Provide the [x, y] coordinate of the cell's center where the given text is located.  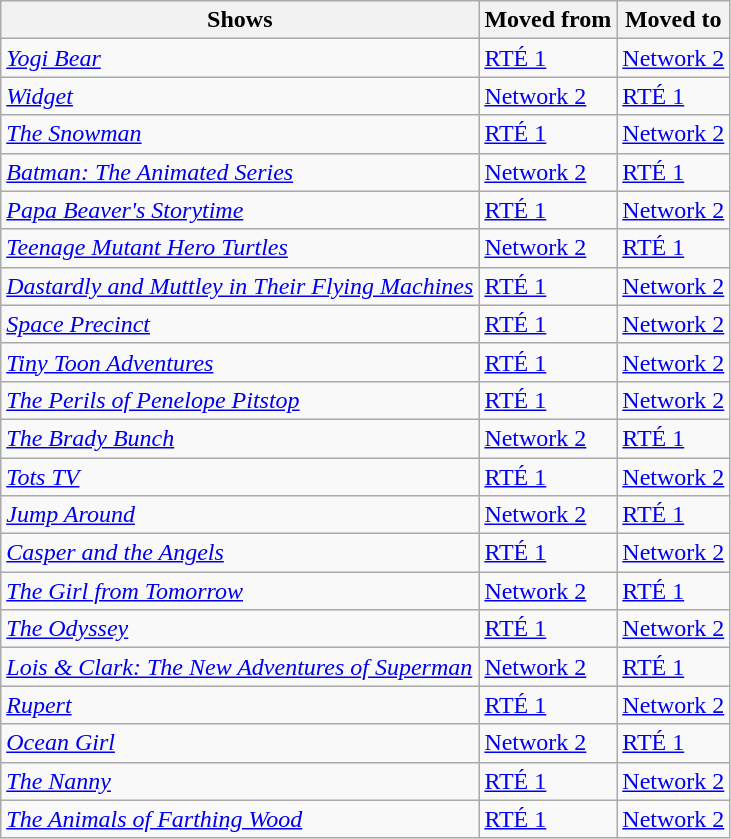
Shows [240, 20]
The Nanny [240, 781]
Widget [240, 96]
Yogi Bear [240, 58]
Moved from [548, 20]
The Perils of Penelope Pitstop [240, 400]
Papa Beaver's Storytime [240, 210]
Dastardly and Muttley in Their Flying Machines [240, 286]
Rupert [240, 705]
Moved to [674, 20]
Teenage Mutant Hero Turtles [240, 248]
The Snowman [240, 134]
Tots TV [240, 477]
The Animals of Farthing Wood [240, 819]
The Odyssey [240, 629]
Ocean Girl [240, 743]
Lois & Clark: The New Adventures of Superman [240, 667]
Space Precinct [240, 324]
Casper and the Angels [240, 553]
The Girl from Tomorrow [240, 591]
The Brady Bunch [240, 438]
Tiny Toon Adventures [240, 362]
Jump Around [240, 515]
Batman: The Animated Series [240, 172]
